Find where the given text appears and provide that cell's center as [X, Y] coordinate. 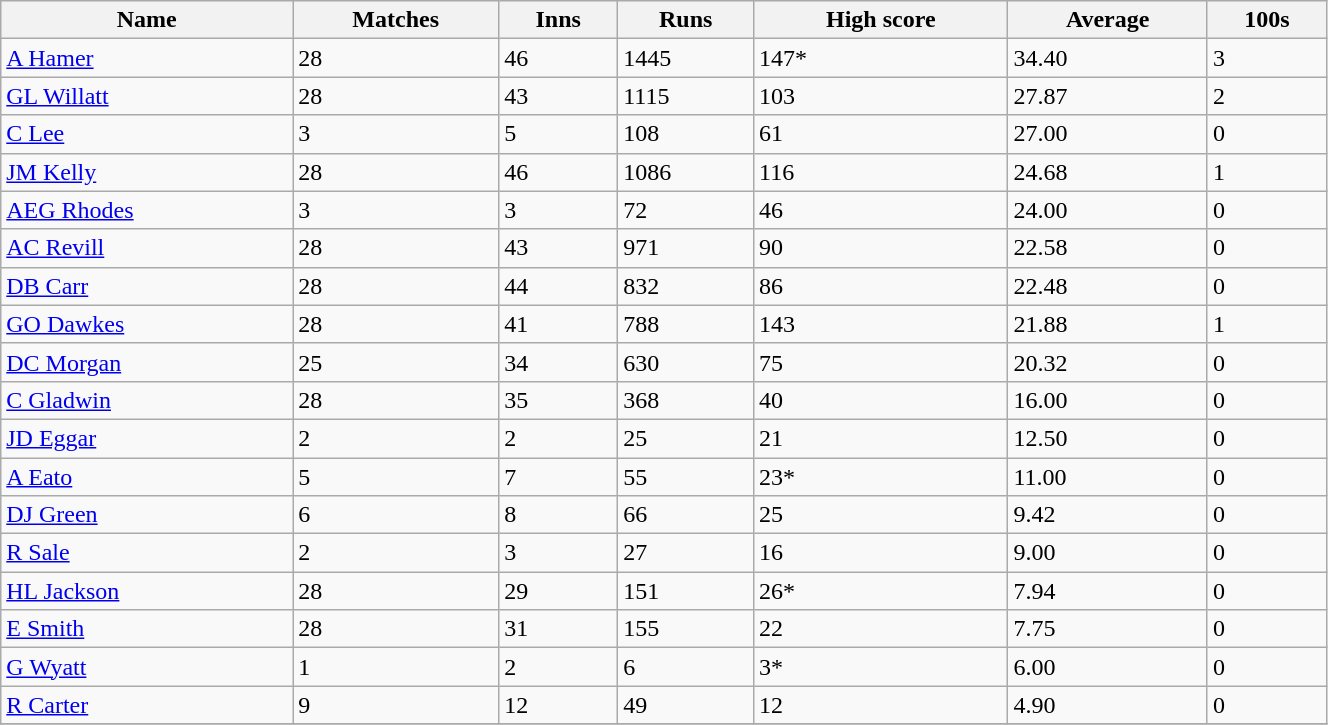
971 [686, 248]
12.50 [1108, 438]
22 [881, 629]
9.00 [1108, 553]
66 [686, 515]
Matches [396, 20]
9.42 [1108, 515]
90 [881, 248]
44 [558, 286]
27.00 [1108, 134]
35 [558, 400]
151 [686, 591]
21.88 [1108, 324]
20.32 [1108, 362]
21 [881, 438]
A Hamer [147, 58]
75 [881, 362]
72 [686, 210]
7.94 [1108, 591]
DC Morgan [147, 362]
22.58 [1108, 248]
1115 [686, 96]
788 [686, 324]
Runs [686, 20]
Name [147, 20]
61 [881, 134]
High score [881, 20]
147* [881, 58]
24.68 [1108, 172]
Average [1108, 20]
JM Kelly [147, 172]
41 [558, 324]
108 [686, 134]
368 [686, 400]
7.75 [1108, 629]
7 [558, 477]
27.87 [1108, 96]
24.00 [1108, 210]
A Eato [147, 477]
16 [881, 553]
8 [558, 515]
AC Revill [147, 248]
HL Jackson [147, 591]
155 [686, 629]
1445 [686, 58]
3* [881, 667]
G Wyatt [147, 667]
832 [686, 286]
E Smith [147, 629]
22.48 [1108, 286]
630 [686, 362]
C Lee [147, 134]
116 [881, 172]
R Carter [147, 705]
DJ Green [147, 515]
40 [881, 400]
1086 [686, 172]
6.00 [1108, 667]
27 [686, 553]
31 [558, 629]
100s [1266, 20]
29 [558, 591]
JD Eggar [147, 438]
R Sale [147, 553]
9 [396, 705]
34.40 [1108, 58]
34 [558, 362]
86 [881, 286]
11.00 [1108, 477]
55 [686, 477]
16.00 [1108, 400]
GO Dawkes [147, 324]
Inns [558, 20]
23* [881, 477]
4.90 [1108, 705]
GL Willatt [147, 96]
143 [881, 324]
DB Carr [147, 286]
C Gladwin [147, 400]
26* [881, 591]
49 [686, 705]
103 [881, 96]
AEG Rhodes [147, 210]
